Determine the (x, y) coordinate at the center of the cell enclosing the given text.  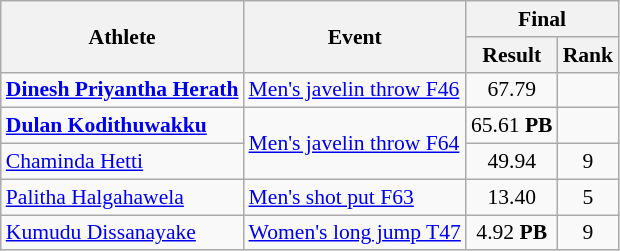
Result (512, 55)
Women's long jump T47 (355, 233)
65.61 PB (512, 126)
5 (588, 197)
Palitha Halgahawela (122, 197)
49.94 (512, 162)
4.92 PB (512, 233)
Men's javelin throw F46 (355, 90)
Men's shot put F63 (355, 197)
13.40 (512, 197)
Dinesh Priyantha Herath (122, 90)
Chaminda Hetti (122, 162)
67.79 (512, 90)
Event (355, 36)
Men's javelin throw F64 (355, 144)
Dulan Kodithuwakku (122, 126)
Final (542, 19)
Kumudu Dissanayake (122, 233)
Rank (588, 55)
Athlete (122, 36)
